Pinpoint the cell where the given text exists, returning its (X, Y) midpoint coordinate. 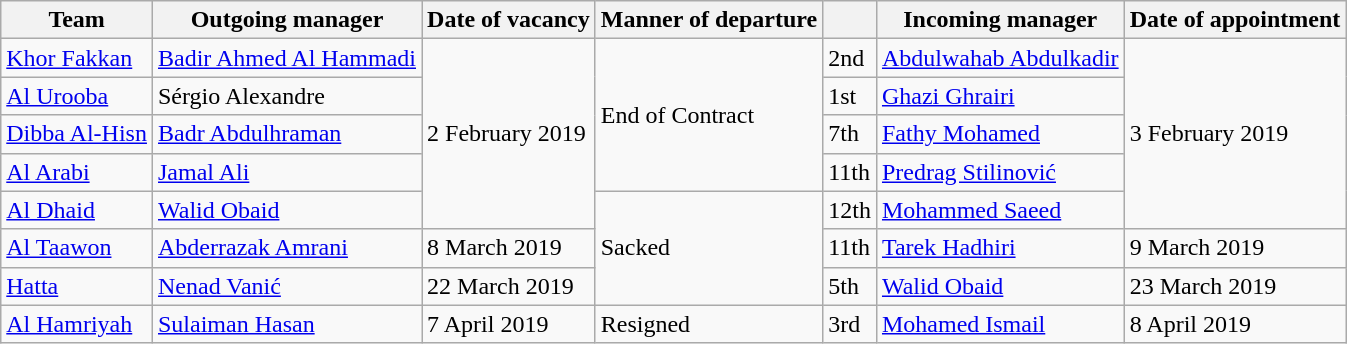
Fathy Mohamed (1000, 134)
Sacked (708, 248)
Abderrazak Amrani (286, 248)
Team (77, 20)
Khor Fakkan (77, 58)
End of Contract (708, 115)
Jamal Ali (286, 172)
8 March 2019 (509, 248)
Sulaiman Hasan (286, 324)
Sérgio Alexandre (286, 96)
Al Urooba (77, 96)
Outgoing manager (286, 20)
Predrag Stilinović (1000, 172)
8 April 2019 (1235, 324)
3 February 2019 (1235, 134)
Tarek Hadhiri (1000, 248)
2nd (850, 58)
Al Arabi (77, 172)
1st (850, 96)
Al Hamriyah (77, 324)
23 March 2019 (1235, 286)
Mohamed Ismail (1000, 324)
7 April 2019 (509, 324)
Ghazi Ghrairi (1000, 96)
5th (850, 286)
Dibba Al-Hisn (77, 134)
Badir Ahmed Al Hammadi (286, 58)
Nenad Vanić (286, 286)
Incoming manager (1000, 20)
Resigned (708, 324)
Mohammed Saeed (1000, 210)
22 March 2019 (509, 286)
12th (850, 210)
Date of vacancy (509, 20)
3rd (850, 324)
9 March 2019 (1235, 248)
Date of appointment (1235, 20)
7th (850, 134)
Manner of departure (708, 20)
Abdulwahab Abdulkadir (1000, 58)
Al Dhaid (77, 210)
Hatta (77, 286)
Badr Abdulhraman (286, 134)
Al Taawon (77, 248)
2 February 2019 (509, 134)
